Provide the [X, Y] coordinate of the cell's center where the given text is located.  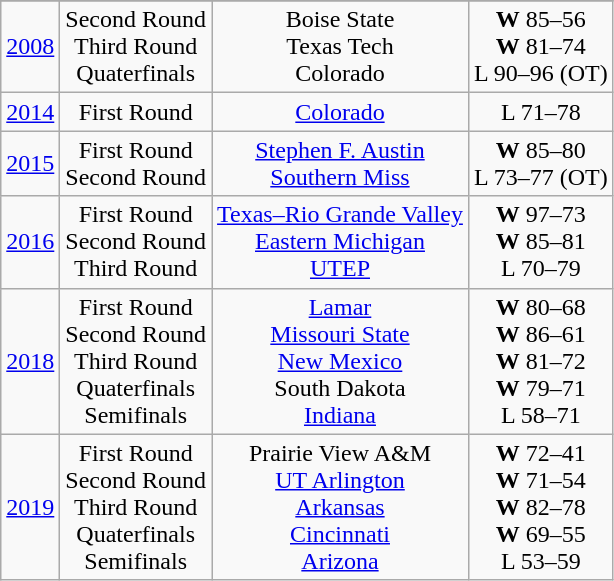
W 72–41W 71–54W 82–78W 69–55L 53–59 [540, 507]
W 80–68W 86–61W 81–72W 79–71L 58–71 [540, 361]
W 85–56W 81–74L 90–96 (OT) [540, 47]
Second RoundThird RoundQuaterfinals [136, 47]
LamarMissouri StateNew MexicoSouth DakotaIndiana [340, 361]
2008 [30, 47]
First RoundSecond Round [136, 164]
Texas–Rio Grande ValleyEastern MichiganUTEP [340, 242]
Boise StateTexas TechColorado [340, 47]
2016 [30, 242]
2015 [30, 164]
Prairie View A&MUT ArlingtonArkansasCincinnatiArizona [340, 507]
2019 [30, 507]
2018 [30, 361]
First RoundSecond RoundThird Round [136, 242]
First Round [136, 112]
2014 [30, 112]
Colorado [340, 112]
Stephen F. AustinSouthern Miss [340, 164]
W 97–73W 85–81L 70–79 [540, 242]
W 85–80L 73–77 (OT) [540, 164]
L 71–78 [540, 112]
